Provide the (x, y) coordinate of the cell's center where the given text is located.  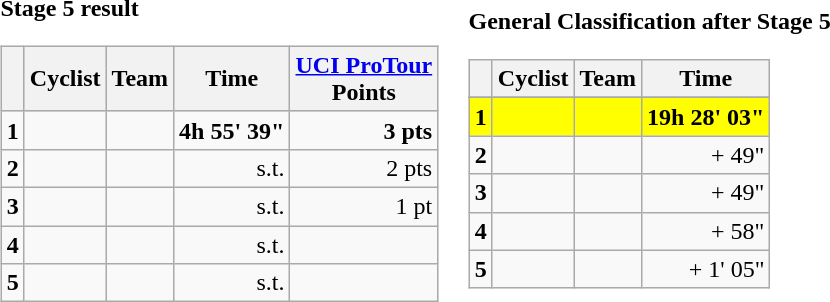
+ 1' 05" (706, 269)
4h 55' 39" (232, 130)
2 pts (364, 168)
1 pt (364, 206)
+ 58" (706, 231)
19h 28' 03" (706, 117)
3 pts (364, 130)
UCI ProTourPoints (364, 78)
